Provide the [X, Y] coordinate of the cell's center where the given text is located.  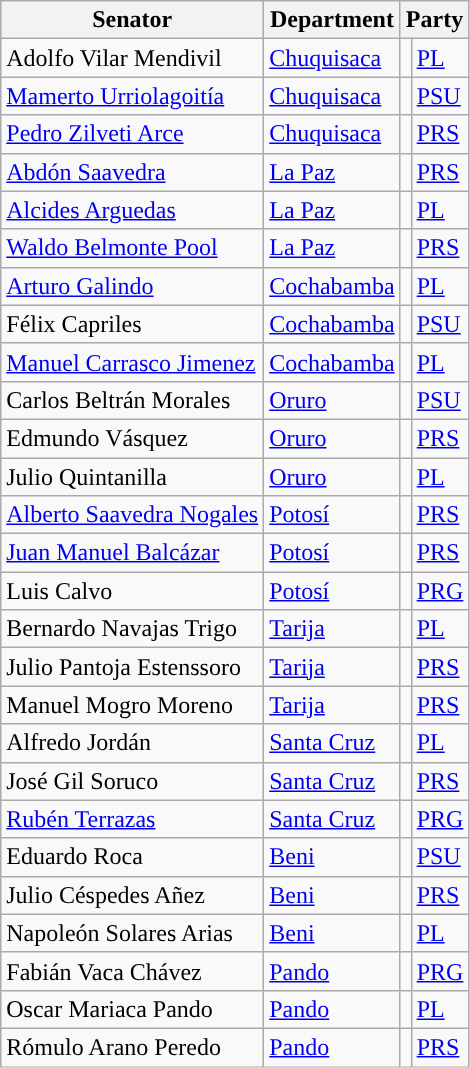
Julio Quintanilla [132, 477]
Bernardo Navajas Trigo [132, 629]
Oscar Mariaca Pando [132, 1009]
Rubén Terrazas [132, 819]
Adolfo Vilar Mendivil [132, 58]
Alcides Arguedas [132, 210]
Pedro Zilveti Arce [132, 134]
Party [434, 20]
Juan Manuel Balcázar [132, 553]
Fabián Vaca Chávez [132, 971]
Abdón Saavedra [132, 172]
Senator [132, 20]
Rómulo Arano Peredo [132, 1047]
Luis Calvo [132, 591]
Manuel Carrasco Jimenez [132, 362]
Napoleón Solares Arias [132, 933]
Julio Céspedes Añez [132, 895]
Julio Pantoja Estenssoro [132, 667]
Arturo Galindo [132, 286]
Félix Capriles [132, 324]
Department [332, 20]
Eduardo Roca [132, 857]
Carlos Beltrán Morales [132, 400]
Alfredo Jordán [132, 743]
José Gil Soruco [132, 781]
Waldo Belmonte Pool [132, 248]
Edmundo Vásquez [132, 438]
Alberto Saavedra Nogales [132, 515]
Mamerto Urriolagoitía [132, 96]
Manuel Mogro Moreno [132, 705]
